Pinpoint the cell where the given text exists, returning its (X, Y) midpoint coordinate. 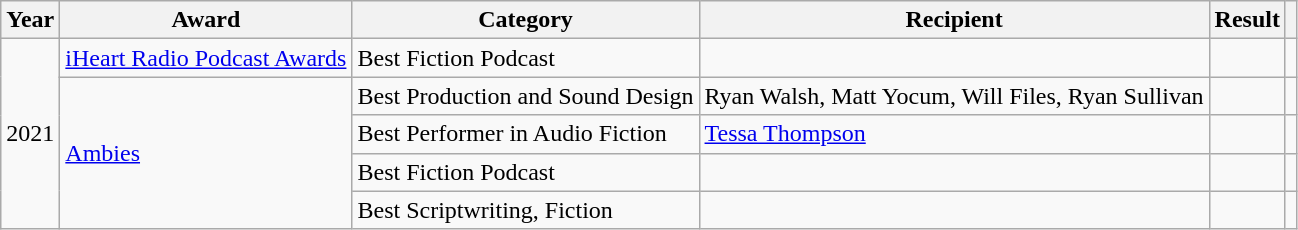
Year (30, 20)
iHeart Radio Podcast Awards (206, 58)
Tessa Thompson (954, 134)
Recipient (954, 20)
Best Scriptwriting, Fiction (526, 210)
Category (526, 20)
Best Performer in Audio Fiction (526, 134)
Result (1247, 20)
2021 (30, 134)
Best Production and Sound Design (526, 96)
Ambies (206, 153)
Ryan Walsh, Matt Yocum, Will Files, Ryan Sullivan (954, 96)
Award (206, 20)
